Capture the cell that displays the provided text and extract its [x, y] central coordinate. 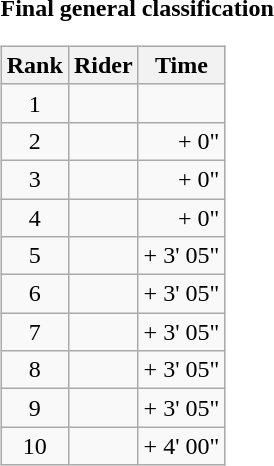
1 [34, 103]
6 [34, 294]
2 [34, 141]
5 [34, 256]
10 [34, 446]
+ 4' 00" [182, 446]
8 [34, 370]
9 [34, 408]
Rider [103, 65]
Rank [34, 65]
4 [34, 217]
Time [182, 65]
7 [34, 332]
3 [34, 179]
